Find where the given text appears and provide that cell's center as [x, y] coordinate. 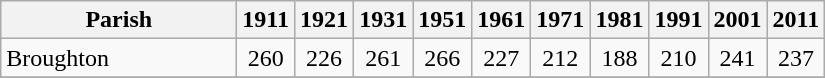
241 [738, 58]
1931 [384, 20]
260 [266, 58]
1961 [502, 20]
212 [560, 58]
188 [620, 58]
237 [796, 58]
226 [324, 58]
1971 [560, 20]
Broughton [119, 58]
1951 [442, 20]
210 [678, 58]
2011 [796, 20]
1981 [620, 20]
227 [502, 58]
1991 [678, 20]
1921 [324, 20]
266 [442, 58]
261 [384, 58]
Parish [119, 20]
1911 [266, 20]
2001 [738, 20]
